Extract the [X, Y] coordinate from the center of the cell holding the provided text.  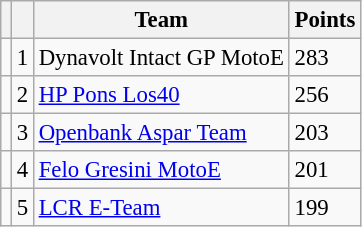
3 [22, 133]
LCR E-Team [161, 208]
HP Pons Los40 [161, 95]
201 [324, 170]
1 [22, 58]
Points [324, 20]
Team [161, 20]
Dynavolt Intact GP MotoE [161, 58]
203 [324, 133]
Felo Gresini MotoE [161, 170]
199 [324, 208]
4 [22, 170]
5 [22, 208]
283 [324, 58]
256 [324, 95]
Openbank Aspar Team [161, 133]
2 [22, 95]
